Scan for the cell matching the given text and deliver its (x, y) coordinate at center. 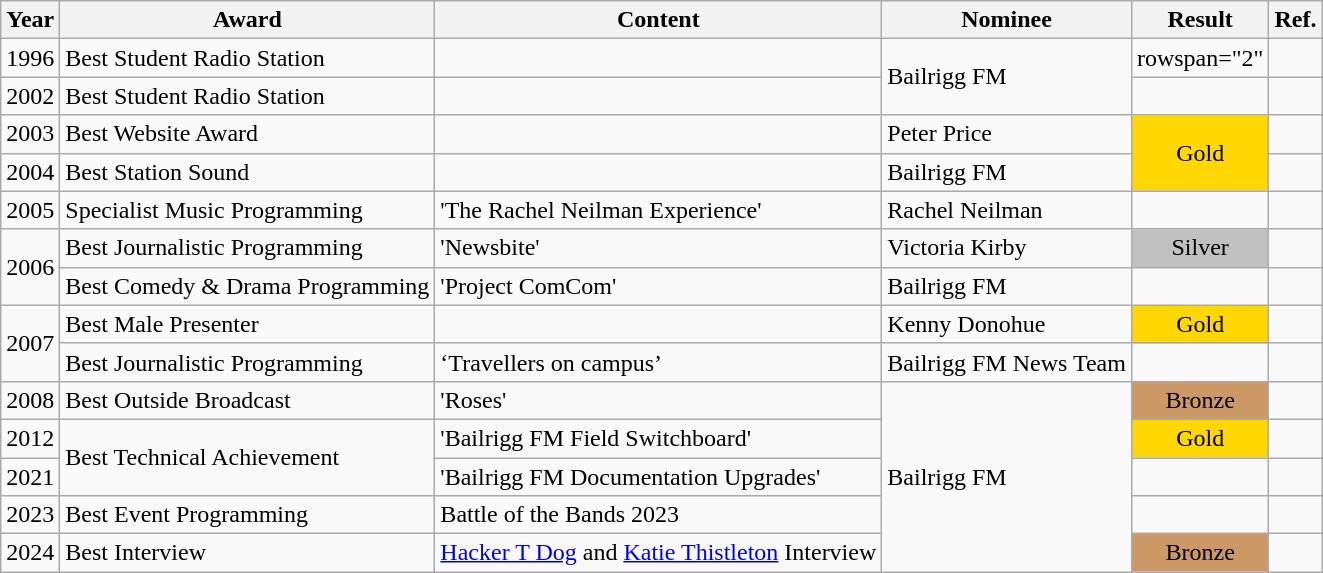
Nominee (1007, 20)
Best Technical Achievement (248, 457)
'Newsbite' (658, 248)
'Project ComCom' (658, 286)
Rachel Neilman (1007, 210)
2003 (30, 134)
Victoria Kirby (1007, 248)
2012 (30, 438)
Content (658, 20)
rowspan="2" (1200, 58)
Year (30, 20)
2024 (30, 553)
2005 (30, 210)
1996 (30, 58)
2023 (30, 515)
Award (248, 20)
Best Station Sound (248, 172)
Result (1200, 20)
Bailrigg FM News Team (1007, 362)
Peter Price (1007, 134)
Best Event Programming (248, 515)
Specialist Music Programming (248, 210)
2002 (30, 96)
Best Interview (248, 553)
'Roses' (658, 400)
Battle of the Bands 2023 (658, 515)
2007 (30, 343)
2008 (30, 400)
2006 (30, 267)
'Bailrigg FM Field Switchboard' (658, 438)
Best Comedy & Drama Programming (248, 286)
Best Website Award (248, 134)
Hacker T Dog and Katie Thistleton Interview (658, 553)
'Bailrigg FM Documentation Upgrades' (658, 477)
Silver (1200, 248)
‘Travellers on campus’ (658, 362)
2004 (30, 172)
2021 (30, 477)
Ref. (1296, 20)
Best Male Presenter (248, 324)
'The Rachel Neilman Experience' (658, 210)
Best Outside Broadcast (248, 400)
Kenny Donohue (1007, 324)
